Scan for the cell matching the given text and deliver its [x, y] coordinate at center. 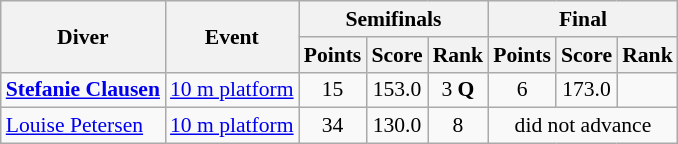
Event [232, 36]
Stefanie Clausen [83, 90]
173.0 [586, 90]
Diver [83, 36]
Semifinals [394, 19]
8 [458, 126]
130.0 [396, 126]
3 Q [458, 90]
Louise Petersen [83, 126]
6 [522, 90]
15 [333, 90]
34 [333, 126]
did not advance [583, 126]
153.0 [396, 90]
Final [583, 19]
